Provide the [X, Y] coordinate of the cell's center where the given text is located.  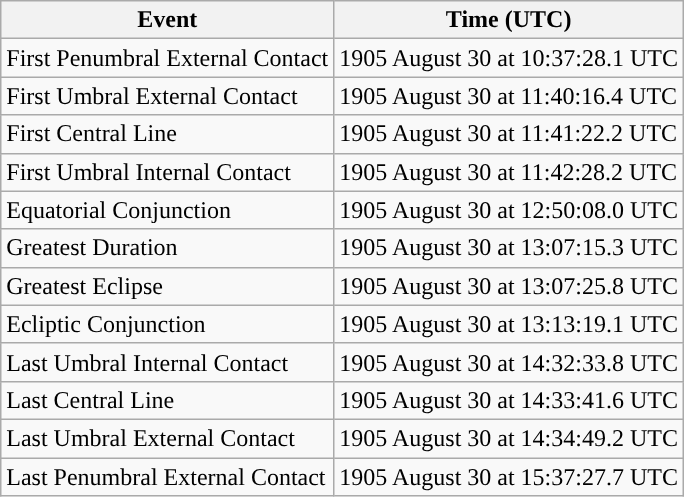
1905 August 30 at 14:32:33.8 UTC [509, 362]
First Penumbral External Contact [168, 58]
Last Umbral Internal Contact [168, 362]
1905 August 30 at 14:34:49.2 UTC [509, 438]
1905 August 30 at 13:07:25.8 UTC [509, 286]
1905 August 30 at 15:37:27.7 UTC [509, 477]
Equatorial Conjunction [168, 210]
Greatest Duration [168, 248]
Time (UTC) [509, 20]
First Umbral Internal Contact [168, 172]
First Umbral External Contact [168, 96]
1905 August 30 at 13:07:15.3 UTC [509, 248]
1905 August 30 at 11:40:16.4 UTC [509, 96]
Event [168, 20]
Ecliptic Conjunction [168, 324]
Last Penumbral External Contact [168, 477]
1905 August 30 at 13:13:19.1 UTC [509, 324]
1905 August 30 at 12:50:08.0 UTC [509, 210]
Last Central Line [168, 400]
1905 August 30 at 14:33:41.6 UTC [509, 400]
Greatest Eclipse [168, 286]
1905 August 30 at 11:42:28.2 UTC [509, 172]
1905 August 30 at 10:37:28.1 UTC [509, 58]
1905 August 30 at 11:41:22.2 UTC [509, 134]
Last Umbral External Contact [168, 438]
First Central Line [168, 134]
